Pinpoint the cell where the given text exists, returning its (X, Y) midpoint coordinate. 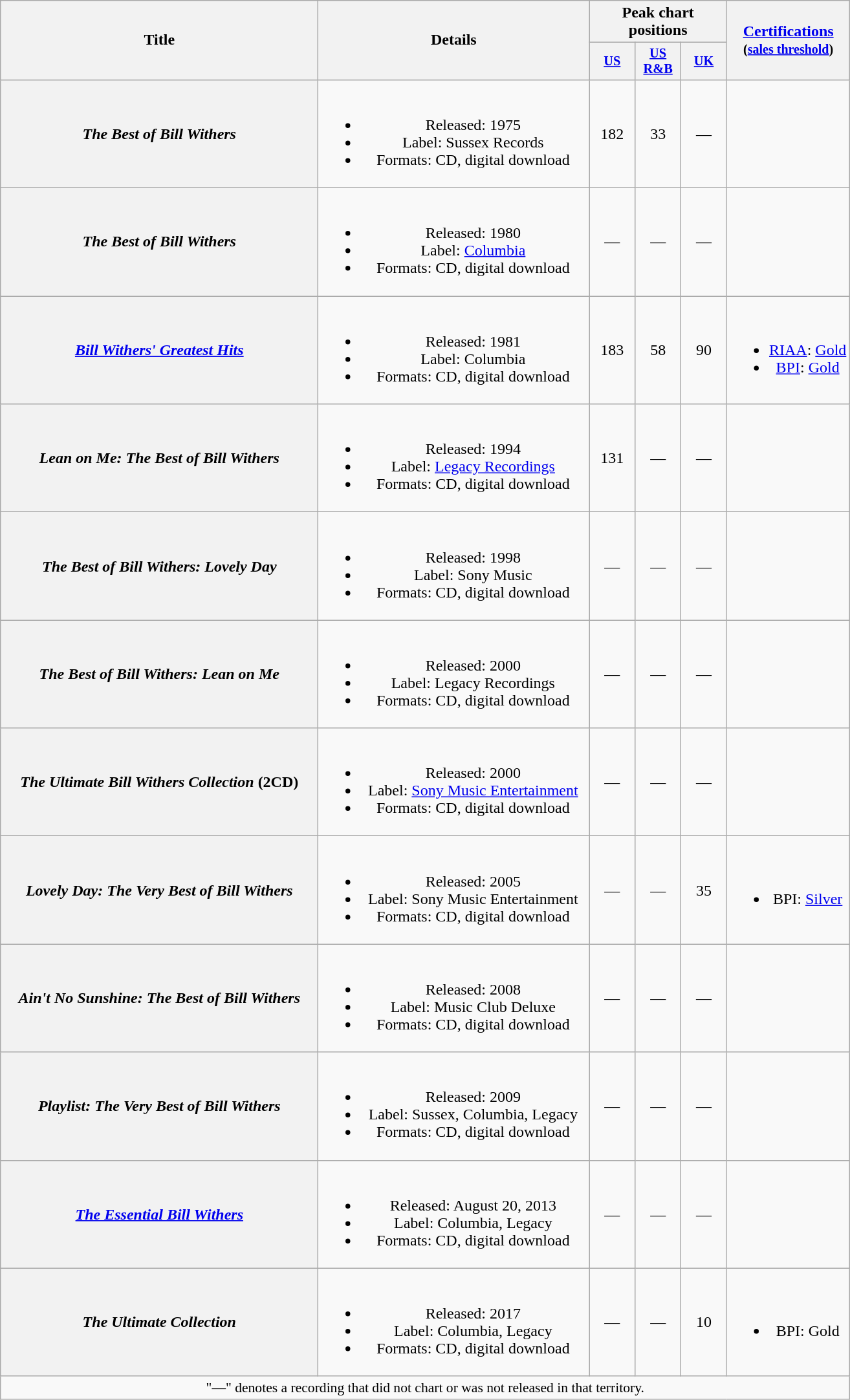
USR&B (659, 61)
Released: 1975Label: Sussex RecordsFormats: CD, digital download (454, 133)
Title (159, 40)
Released: 2017Label: Columbia, LegacyFormats: CD, digital download (454, 1322)
Certifications(sales threshold) (788, 40)
Bill Withers' Greatest Hits (159, 350)
Ain't No Sunshine: The Best of Bill Withers (159, 998)
Details (454, 40)
The Essential Bill Withers (159, 1214)
Released: 2008Label: Music Club DeluxeFormats: CD, digital download (454, 998)
Released: 2005Label: Sony Music EntertainmentFormats: CD, digital download (454, 890)
Released: 1998Label: Sony MusicFormats: CD, digital download (454, 566)
BPI: Gold (788, 1322)
Released: 2009Label: Sussex, Columbia, LegacyFormats: CD, digital download (454, 1106)
10 (704, 1322)
Lean on Me: The Best of Bill Withers (159, 458)
Released: 1994Label: Legacy RecordingsFormats: CD, digital download (454, 458)
US (612, 61)
Released: 2000Label: Sony Music EntertainmentFormats: CD, digital download (454, 782)
Playlist: The Very Best of Bill Withers (159, 1106)
131 (612, 458)
Released: 1980Label: ColumbiaFormats: CD, digital download (454, 242)
Released: August 20, 2013Label: Columbia, LegacyFormats: CD, digital download (454, 1214)
Released: 2000Label: Legacy RecordingsFormats: CD, digital download (454, 674)
90 (704, 350)
Lovely Day: The Very Best of Bill Withers (159, 890)
The Best of Bill Withers: Lean on Me (159, 674)
UK (704, 61)
RIAA: GoldBPI: Gold (788, 350)
35 (704, 890)
33 (659, 133)
BPI: Silver (788, 890)
The Ultimate Bill Withers Collection (2CD) (159, 782)
Released: 1981Label: ColumbiaFormats: CD, digital download (454, 350)
183 (612, 350)
Peak chart positions (659, 22)
The Ultimate Collection (159, 1322)
"—" denotes a recording that did not chart or was not released in that territory. (426, 1388)
The Best of Bill Withers: Lovely Day (159, 566)
58 (659, 350)
182 (612, 133)
